Pinpoint the cell where the given text exists, returning its [x, y] midpoint coordinate. 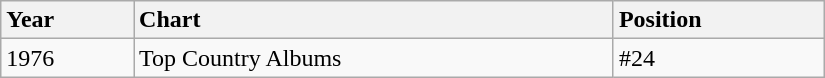
Position [718, 20]
#24 [718, 58]
Year [68, 20]
1976 [68, 58]
Top Country Albums [374, 58]
Chart [374, 20]
